Pinpoint the cell where the given text exists, returning its (x, y) midpoint coordinate. 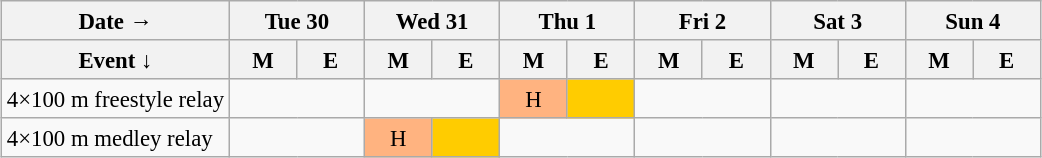
Date → (116, 20)
Thu 1 (568, 20)
Event ↓ (116, 60)
Sun 4 (972, 20)
Sat 3 (838, 20)
Wed 31 (432, 20)
4×100 m medley relay (116, 138)
Fri 2 (702, 20)
4×100 m freestyle relay (116, 98)
Tue 30 (296, 20)
